Find where the given text appears and provide that cell's center as [X, Y] coordinate. 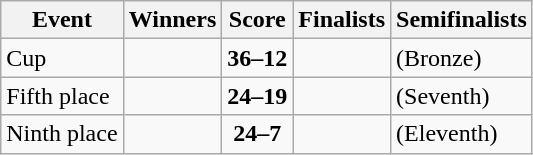
Fifth place [62, 96]
Event [62, 20]
36–12 [258, 58]
(Seventh) [462, 96]
(Bronze) [462, 58]
Finalists [342, 20]
24–7 [258, 134]
24–19 [258, 96]
Ninth place [62, 134]
Semifinalists [462, 20]
Score [258, 20]
Cup [62, 58]
(Eleventh) [462, 134]
Winners [172, 20]
